Output the (X, Y) coordinate of the center of the cell containing the given text.  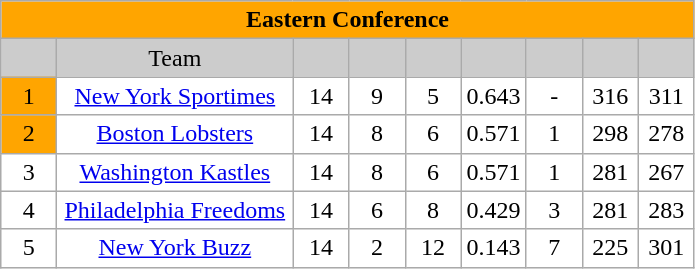
316 (610, 96)
- (554, 96)
7 (554, 248)
278 (666, 134)
298 (610, 134)
New York Sportimes (175, 96)
Boston Lobsters (175, 134)
267 (666, 172)
4 (29, 210)
0.143 (494, 248)
Philadelphia Freedoms (175, 210)
Team (175, 58)
0.643 (494, 96)
New York Buzz (175, 248)
9 (377, 96)
12 (433, 248)
0.429 (494, 210)
225 (610, 248)
311 (666, 96)
Washington Kastles (175, 172)
Eastern Conference (348, 20)
301 (666, 248)
283 (666, 210)
